Return [X, Y] of the center of cell containing provided text 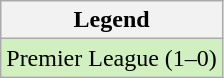
Legend [112, 20]
Premier League (1–0) [112, 58]
